Provide the [X, Y] coordinate of the cell's center where the given text is located.  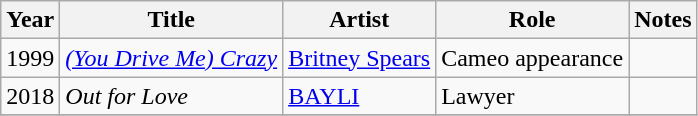
Lawyer [532, 96]
Notes [663, 20]
Year [30, 20]
Cameo appearance [532, 58]
Britney Spears [360, 58]
1999 [30, 58]
2018 [30, 96]
Out for Love [172, 96]
Artist [360, 20]
Title [172, 20]
Role [532, 20]
(You Drive Me) Crazy [172, 58]
BAYLI [360, 96]
